From the cell containing the given text, extract its center point as [x, y] coordinate. 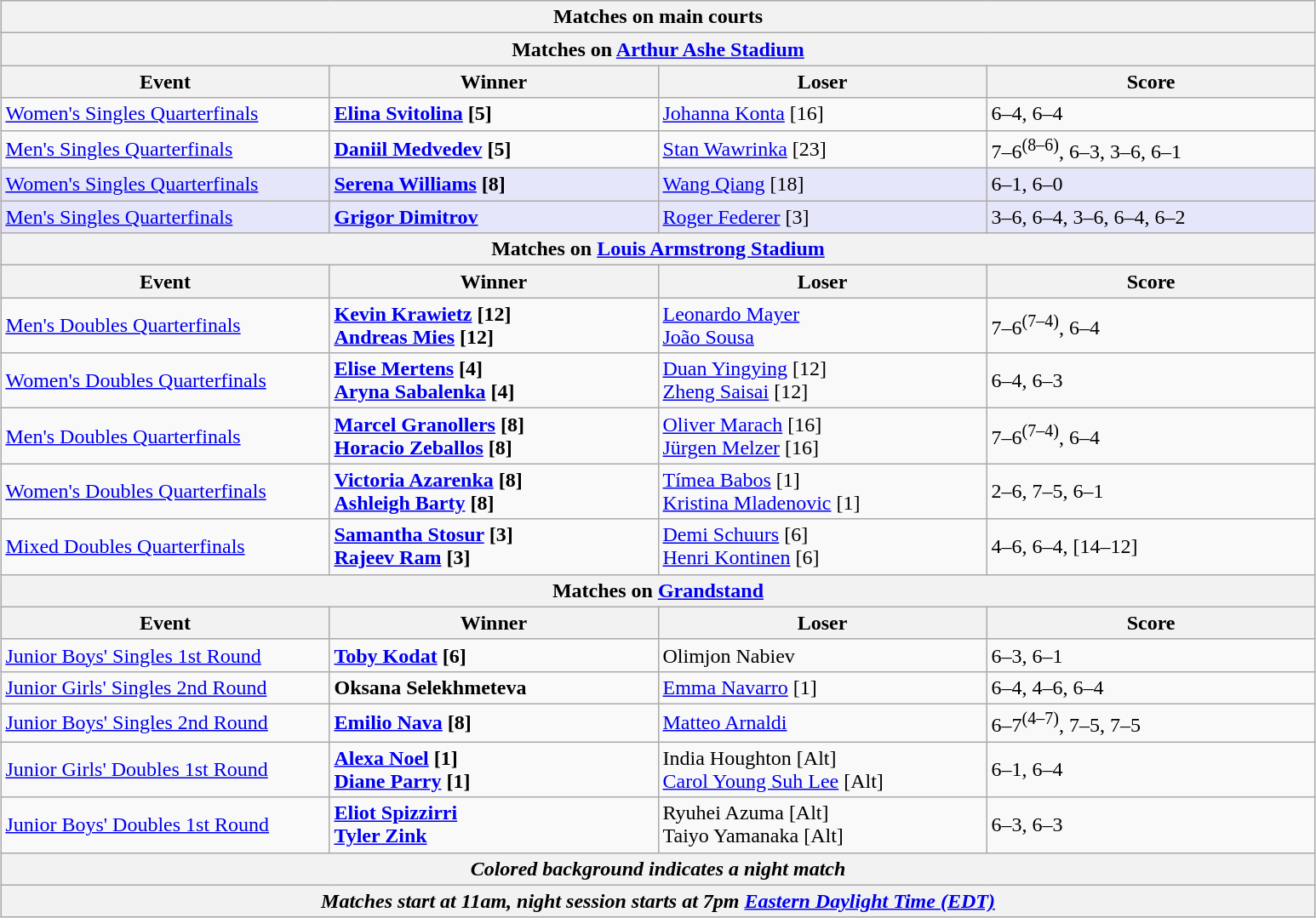
Kevin Krawietz [12] Andreas Mies [12] [494, 325]
Matches on Louis Armstrong Stadium [658, 249]
Marcel Granollers [8] Horacio Zeballos [8] [494, 436]
Toby Kodat [6] [494, 655]
Mixed Doubles Quarterfinals [165, 546]
6–1, 6–0 [1151, 185]
Wang Qiang [18] [822, 185]
3–6, 6–4, 3–6, 6–4, 6–2 [1151, 217]
Junior Girls' Doubles 1st Round [165, 769]
7–6(8–6), 6–3, 3–6, 6–1 [1151, 150]
Emma Navarro [1] [822, 687]
4–6, 6–4, [14–12] [1151, 546]
Ryuhei Azuma [Alt] Taiyo Yamanaka [Alt] [822, 825]
Alexa Noel [1] Diane Parry [1] [494, 769]
Matches on main courts [658, 17]
Junior Girls' Singles 2nd Round [165, 687]
Tímea Babos [1] Kristina Mladenovic [1] [822, 492]
6–3, 6–3 [1151, 825]
6–4, 6–4 [1151, 114]
Grigor Dimitrov [494, 217]
Eliot Spizzirri Tyler Zink [494, 825]
Matches on Grandstand [658, 590]
6–3, 6–1 [1151, 655]
Roger Federer [3] [822, 217]
Duan Yingying [12] Zheng Saisai [12] [822, 381]
Matteo Arnaldi [822, 723]
Oksana Selekhmeteva [494, 687]
Junior Boys' Singles 2nd Round [165, 723]
Matches start at 11am, night session starts at 7pm Eastern Daylight Time (EDT) [658, 901]
Olimjon Nabiev [822, 655]
Victoria Azarenka [8] Ashleigh Barty [8] [494, 492]
India Houghton [Alt] Carol Young Suh Lee [Alt] [822, 769]
Elise Mertens [4] Aryna Sabalenka [4] [494, 381]
Emilio Nava [8] [494, 723]
Daniil Medvedev [5] [494, 150]
Junior Boys' Singles 1st Round [165, 655]
Elina Svitolina [5] [494, 114]
Samantha Stosur [3] Rajeev Ram [3] [494, 546]
Colored background indicates a night match [658, 869]
6–4, 4–6, 6–4 [1151, 687]
Oliver Marach [16] Jürgen Melzer [16] [822, 436]
Leonardo Mayer João Sousa [822, 325]
Matches on Arthur Ashe Stadium [658, 49]
Demi Schuurs [6] Henri Kontinen [6] [822, 546]
Stan Wawrinka [23] [822, 150]
Serena Williams [8] [494, 185]
6–7(4–7), 7–5, 7–5 [1151, 723]
6–4, 6–3 [1151, 381]
Johanna Konta [16] [822, 114]
2–6, 7–5, 6–1 [1151, 492]
6–1, 6–4 [1151, 769]
Junior Boys' Doubles 1st Round [165, 825]
